Search for the cell housing the specified text and yield its (X, Y) center coordinate. 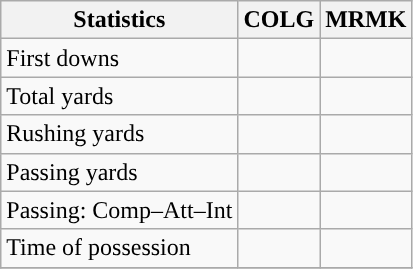
MRMK (366, 20)
First downs (120, 58)
Total yards (120, 96)
Passing: Comp–Att–Int (120, 210)
Statistics (120, 20)
Time of possession (120, 248)
Passing yards (120, 172)
COLG (279, 20)
Rushing yards (120, 134)
